Scan for the cell matching the given text and deliver its (X, Y) coordinate at center. 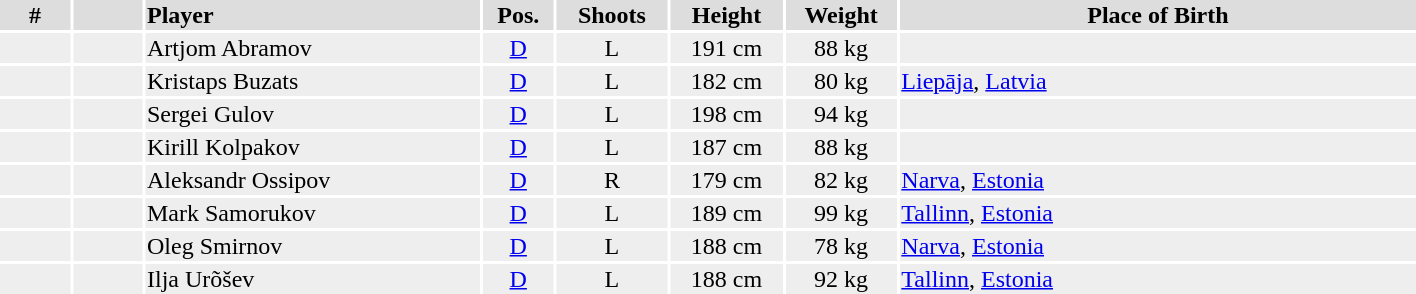
80 kg (841, 81)
Kristaps Buzats (314, 81)
198 cm (727, 114)
191 cm (727, 48)
Aleksandr Ossipov (314, 180)
189 cm (727, 213)
Pos. (518, 15)
Mark Samorukov (314, 213)
Height (727, 15)
Artjom Abramov (314, 48)
182 cm (727, 81)
Place of Birth (1158, 15)
Shoots (612, 15)
179 cm (727, 180)
# (35, 15)
82 kg (841, 180)
187 cm (727, 147)
Player (314, 15)
Sergei Gulov (314, 114)
Kirill Kolpakov (314, 147)
78 kg (841, 246)
94 kg (841, 114)
Oleg Smirnov (314, 246)
Weight (841, 15)
Liepāja, Latvia (1158, 81)
92 kg (841, 279)
Ilja Urõšev (314, 279)
R (612, 180)
99 kg (841, 213)
